Return (X, Y) of the center of cell containing provided text 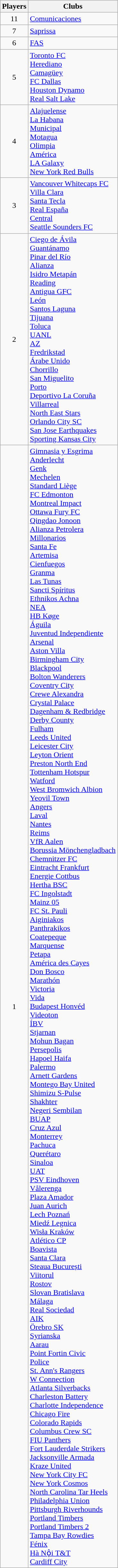
FAS (73, 43)
7 (14, 31)
2 (14, 339)
Vancouver Whitecaps FC Villa Clara Santa Tecla Real España Central Seattle Sounders FC (73, 206)
Saprissa (73, 31)
1 (14, 1006)
3 (14, 206)
Alajuelense La Habana Municipal Motagua Olimpia América LA Galaxy New York Red Bulls (73, 141)
6 (14, 43)
5 (14, 77)
Comunicaciones (73, 19)
11 (14, 19)
4 (14, 141)
Clubs (73, 6)
Players (14, 6)
Toronto FC Herediano Camagüey FC Dallas Houston Dynamo Real Salt Lake (73, 77)
